Detect which cell encompasses the target text, then output its (X, Y) center coordinate. 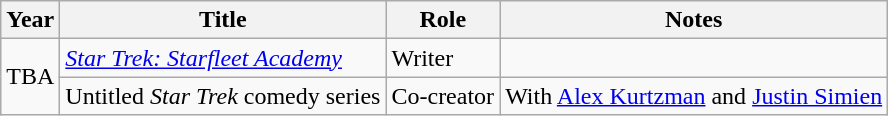
Role (443, 20)
Star Trek: Starfleet Academy (223, 58)
Year (30, 20)
Writer (443, 58)
Untitled Star Trek comedy series (223, 96)
With Alex Kurtzman and Justin Simien (694, 96)
Co-creator (443, 96)
Notes (694, 20)
Title (223, 20)
TBA (30, 77)
